Output the [x, y] coordinate of the center of the cell containing the given text.  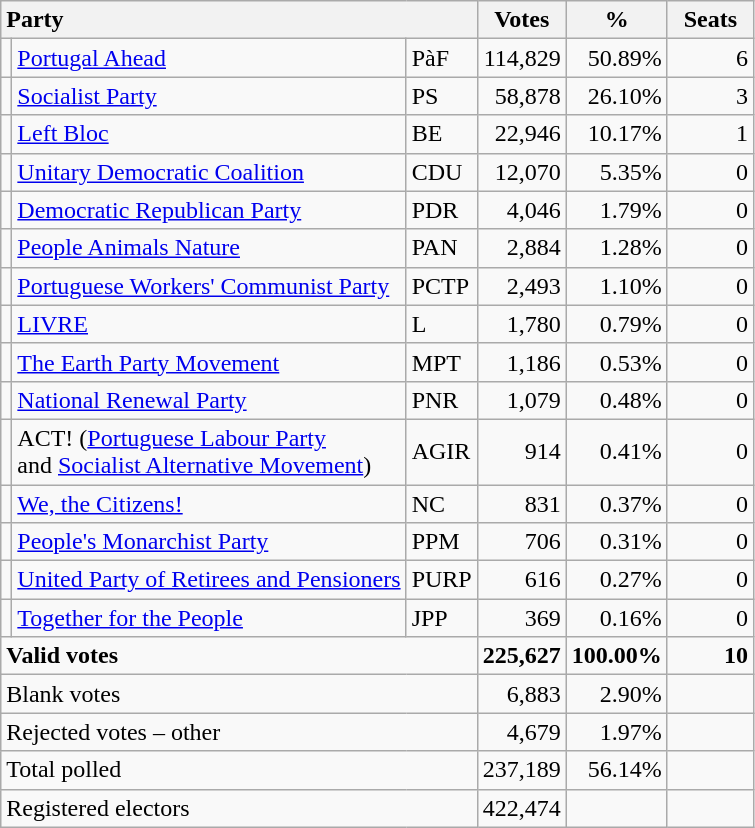
Left Bloc [209, 134]
PAN [442, 248]
616 [522, 580]
% [616, 20]
100.00% [616, 656]
1,079 [522, 400]
Unitary Democratic Coalition [209, 172]
Portugal Ahead [209, 58]
4,679 [522, 732]
PCTP [442, 286]
Seats [710, 20]
369 [522, 618]
10 [710, 656]
The Earth Party Movement [209, 362]
1.28% [616, 248]
56.14% [616, 770]
2,884 [522, 248]
PNR [442, 400]
114,829 [522, 58]
6 [710, 58]
0.41% [616, 452]
CDU [442, 172]
3 [710, 96]
0.48% [616, 400]
Democratic Republican Party [209, 210]
22,946 [522, 134]
ACT! (Portuguese Labour Partyand Socialist Alternative Movement) [209, 452]
1.10% [616, 286]
10.17% [616, 134]
58,878 [522, 96]
0.31% [616, 542]
5.35% [616, 172]
12,070 [522, 172]
PURP [442, 580]
People Animals Nature [209, 248]
1.79% [616, 210]
0.79% [616, 324]
2.90% [616, 694]
National Renewal Party [209, 400]
6,883 [522, 694]
United Party of Retirees and Pensioners [209, 580]
914 [522, 452]
50.89% [616, 58]
Votes [522, 20]
Together for the People [209, 618]
1,780 [522, 324]
0.37% [616, 503]
1 [710, 134]
Socialist Party [209, 96]
Total polled [239, 770]
0.16% [616, 618]
225,627 [522, 656]
Portuguese Workers' Communist Party [209, 286]
PPM [442, 542]
NC [442, 503]
2,493 [522, 286]
422,474 [522, 808]
LIVRE [209, 324]
Registered electors [239, 808]
Blank votes [239, 694]
1,186 [522, 362]
0.53% [616, 362]
Valid votes [239, 656]
1.97% [616, 732]
PàF [442, 58]
831 [522, 503]
L [442, 324]
PDR [442, 210]
BE [442, 134]
Party [239, 20]
AGIR [442, 452]
PS [442, 96]
We, the Citizens! [209, 503]
JPP [442, 618]
4,046 [522, 210]
Rejected votes – other [239, 732]
237,189 [522, 770]
0.27% [616, 580]
MPT [442, 362]
26.10% [616, 96]
706 [522, 542]
People's Monarchist Party [209, 542]
